Capture the cell that displays the provided text and extract its (X, Y) central coordinate. 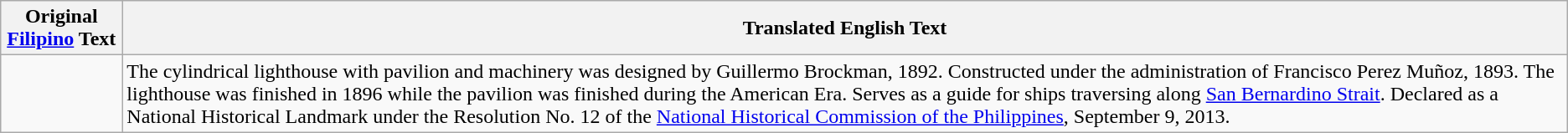
Original Filipino Text (62, 28)
Translated English Text (844, 28)
